Identify which cell holds the provided text, then report its [x, y] central coordinate. 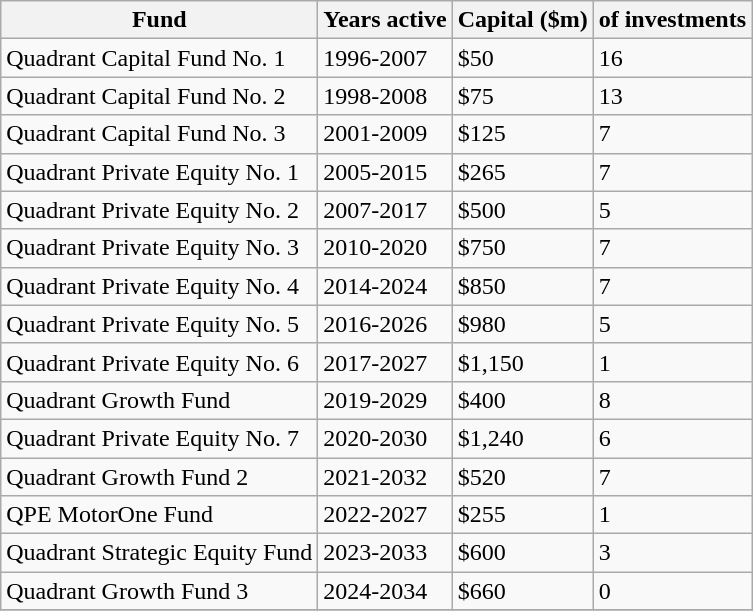
2001-2009 [385, 134]
Quadrant Private Equity No. 3 [160, 248]
Fund [160, 20]
Quadrant Private Equity No. 5 [160, 324]
2005-2015 [385, 172]
of investments [672, 20]
Capital ($m) [522, 20]
2016-2026 [385, 324]
2022-2027 [385, 515]
2019-2029 [385, 400]
$1,150 [522, 362]
$980 [522, 324]
$125 [522, 134]
$400 [522, 400]
Quadrant Private Equity No. 6 [160, 362]
Quadrant Growth Fund 2 [160, 477]
2020-2030 [385, 438]
$50 [522, 58]
Quadrant Growth Fund 3 [160, 591]
$75 [522, 96]
Quadrant Strategic Equity Fund [160, 553]
2023-2033 [385, 553]
$255 [522, 515]
2024-2034 [385, 591]
2017-2027 [385, 362]
Quadrant Capital Fund No. 3 [160, 134]
Quadrant Private Equity No. 7 [160, 438]
Quadrant Capital Fund No. 2 [160, 96]
2021-2032 [385, 477]
Quadrant Private Equity No. 1 [160, 172]
13 [672, 96]
$520 [522, 477]
0 [672, 591]
2007-2017 [385, 210]
2010-2020 [385, 248]
2014-2024 [385, 286]
Quadrant Growth Fund [160, 400]
$850 [522, 286]
$750 [522, 248]
$1,240 [522, 438]
1996-2007 [385, 58]
3 [672, 553]
$265 [522, 172]
8 [672, 400]
$600 [522, 553]
Years active [385, 20]
$500 [522, 210]
Quadrant Capital Fund No. 1 [160, 58]
Quadrant Private Equity No. 4 [160, 286]
1998-2008 [385, 96]
16 [672, 58]
QPE MotorOne Fund [160, 515]
6 [672, 438]
$660 [522, 591]
Quadrant Private Equity No. 2 [160, 210]
